Pinpoint the cell where the given text exists, returning its [x, y] midpoint coordinate. 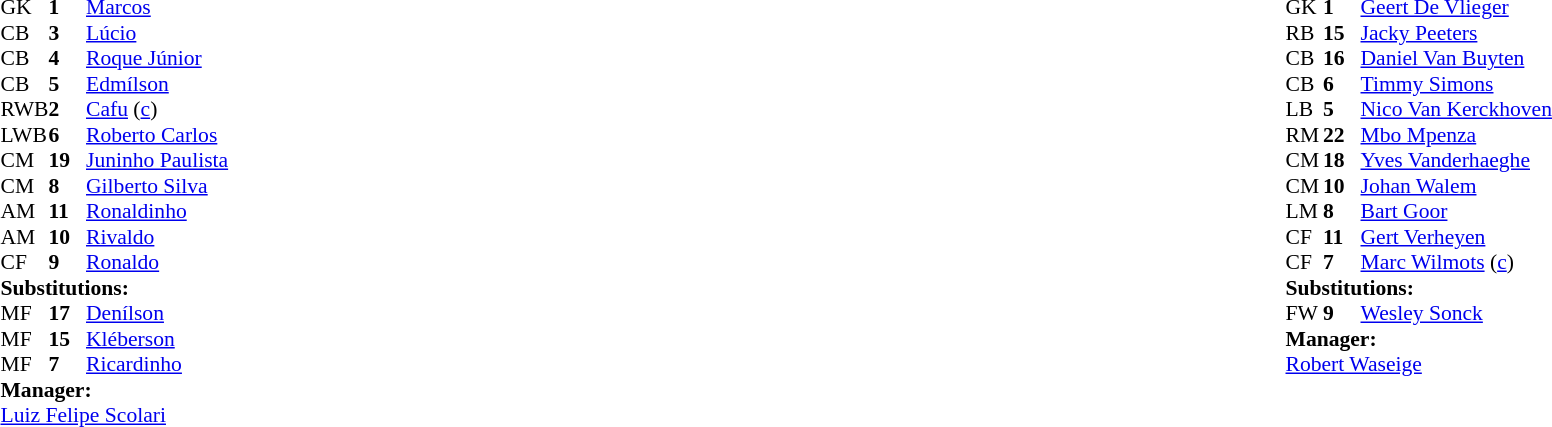
Juninho Paulista [157, 161]
Roque Júnior [157, 59]
Daniel Van Buyten [1456, 59]
19 [67, 161]
Robert Waseige [1419, 365]
2 [67, 109]
Cafu (c) [157, 109]
FW [1305, 313]
Denílson [157, 313]
22 [1342, 135]
Gilberto Silva [157, 186]
Edmílson [157, 84]
Ronaldinho [157, 211]
16 [1342, 59]
Rivaldo [157, 237]
Mbo Mpenza [1456, 135]
Jacky Peeters [1456, 33]
Yves Vanderhaeghe [1456, 161]
Gert Verheyen [1456, 237]
LM [1305, 211]
Marc Wilmots (c) [1456, 263]
Ronaldo [157, 263]
18 [1342, 161]
Roberto Carlos [157, 135]
LWB [24, 135]
Nico Van Kerckhoven [1456, 109]
LB [1305, 109]
Bart Goor [1456, 211]
Ricardinho [157, 365]
Kléberson [157, 339]
RM [1305, 135]
RB [1305, 33]
Johan Walem [1456, 186]
RWB [24, 109]
Lúcio [157, 33]
Timmy Simons [1456, 84]
3 [67, 33]
4 [67, 59]
17 [67, 313]
Wesley Sonck [1456, 313]
